Locate the cell with the specified text and output its (X, Y) center coordinate. 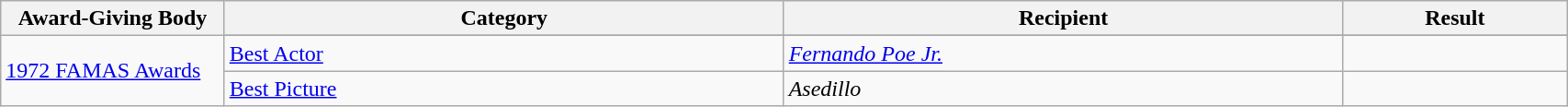
Asedillo (1064, 89)
Best Picture (503, 89)
Recipient (1064, 18)
Award-Giving Body (113, 18)
Result (1455, 18)
1972 FAMAS Awards (113, 71)
Category (503, 18)
Best Actor (503, 53)
Fernando Poe Jr. (1064, 53)
